Return (x, y) of the center of cell containing provided text 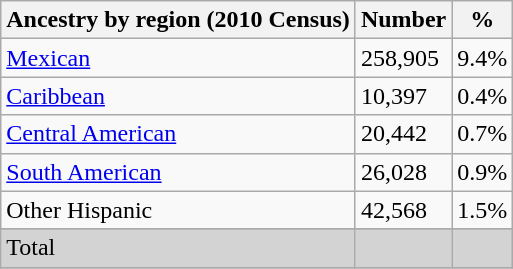
Mexican (178, 58)
Central American (178, 134)
9.4% (482, 58)
42,568 (403, 210)
26,028 (403, 172)
20,442 (403, 134)
Total (178, 248)
Other Hispanic (178, 210)
0.9% (482, 172)
258,905 (403, 58)
Ancestry by region (2010 Census) (178, 20)
% (482, 20)
Number (403, 20)
0.4% (482, 96)
Caribbean (178, 96)
10,397 (403, 96)
0.7% (482, 134)
1.5% (482, 210)
South American (178, 172)
